Scan for the cell matching the given text and deliver its [X, Y] coordinate at center. 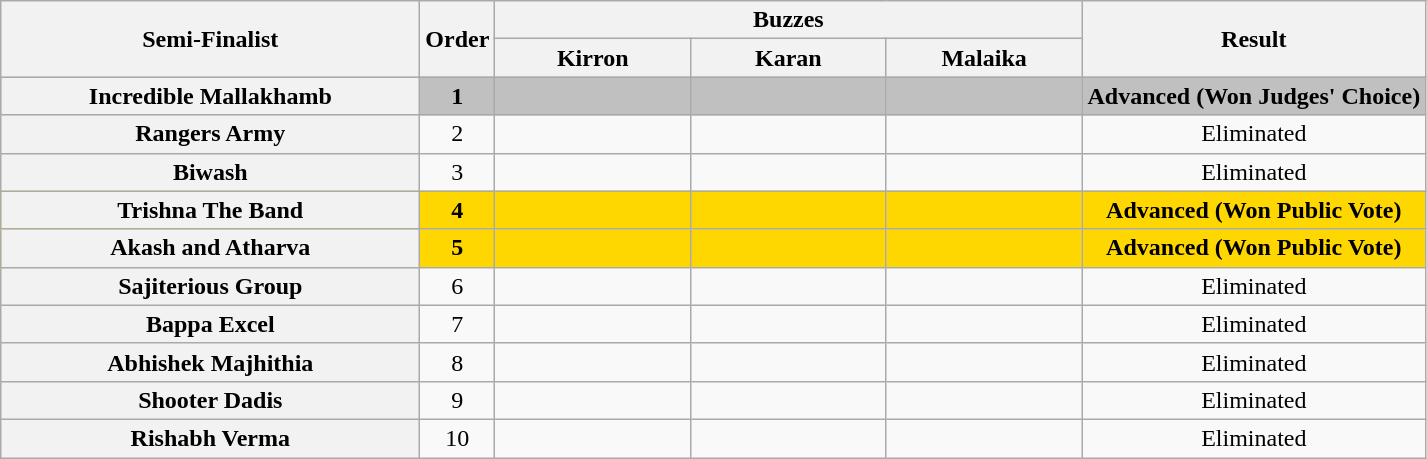
Abhishek Majhithia [210, 362]
Order [458, 39]
2 [458, 134]
Trishna The Band [210, 210]
1 [458, 96]
Semi-Finalist [210, 39]
Biwash [210, 172]
Bappa Excel [210, 324]
8 [458, 362]
Malaika [984, 58]
Rishabh Verma [210, 438]
10 [458, 438]
Karan [789, 58]
6 [458, 286]
Incredible Mallakhamb [210, 96]
4 [458, 210]
Rangers Army [210, 134]
Buzzes [788, 20]
Kirron [593, 58]
3 [458, 172]
5 [458, 248]
Sajiterious Group [210, 286]
9 [458, 400]
7 [458, 324]
Akash and Atharva [210, 248]
Result [1254, 39]
Advanced (Won Judges' Choice) [1254, 96]
Shooter Dadis [210, 400]
